Provide the (X, Y) coordinate of the cell's center where the given text is located.  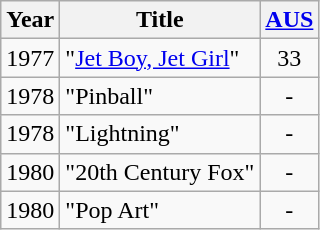
"20th Century Fox" (160, 172)
AUS (290, 20)
Year (30, 20)
1977 (30, 58)
"Pinball" (160, 96)
33 (290, 58)
"Jet Boy, Jet Girl" (160, 58)
"Lightning" (160, 134)
Title (160, 20)
"Pop Art" (160, 210)
